Determine the [x, y] coordinate at the center of the cell enclosing the given text.  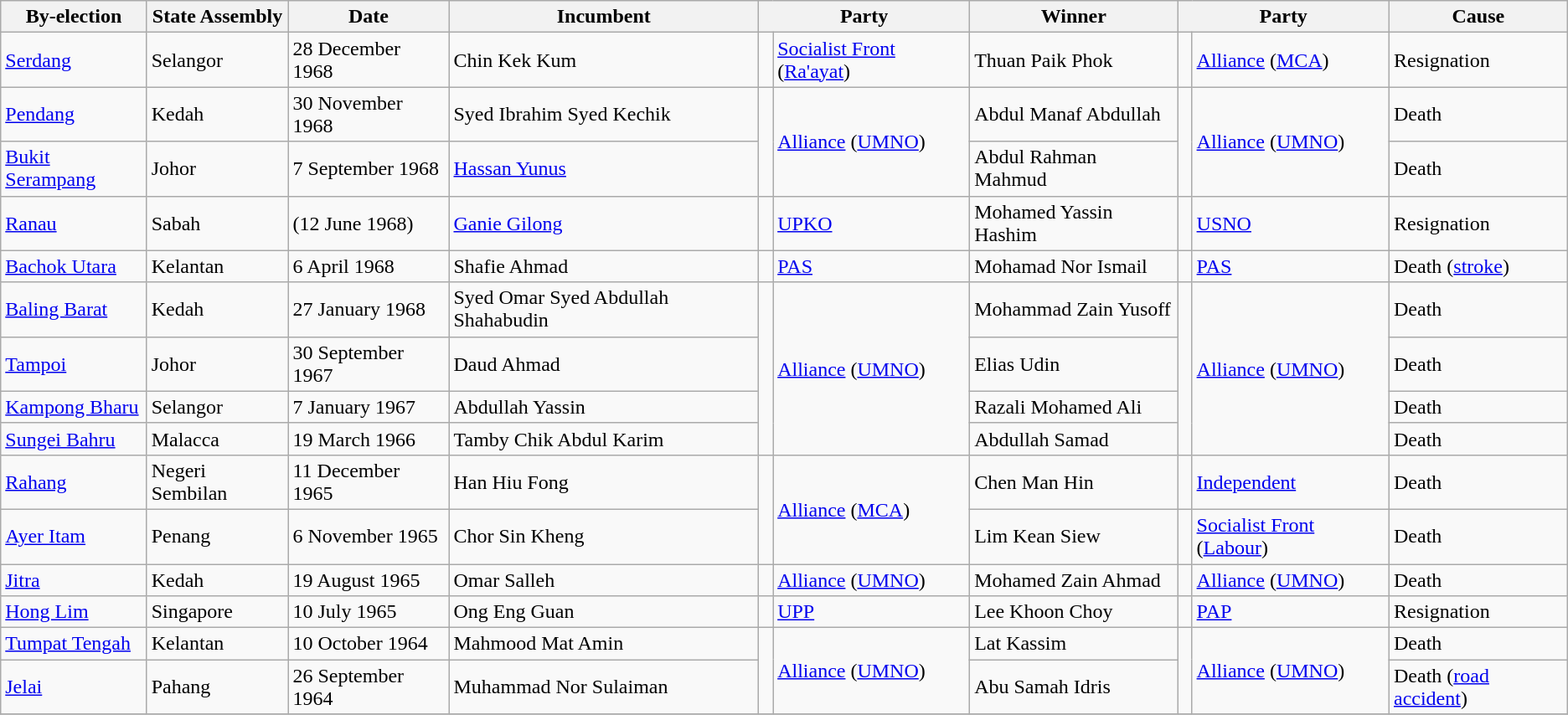
10 October 1964 [369, 644]
Pendang [74, 114]
Muhammad Nor Sulaiman [604, 687]
Cause [1478, 17]
State Assembly [218, 17]
28 December 1968 [369, 60]
7 September 1968 [369, 169]
Hong Lim [74, 612]
Daud Ahmad [604, 363]
11 December 1965 [369, 482]
Lee Khoon Choy [1074, 612]
26 September 1964 [369, 687]
Thuan Paik Phok [1074, 60]
Singapore [218, 612]
Kampong Bharu [74, 407]
Jelai [74, 687]
30 September 1967 [369, 363]
Chen Man Hin [1074, 482]
Omar Salleh [604, 580]
Baling Barat [74, 310]
Death (road accident) [1478, 687]
6 November 1965 [369, 536]
7 January 1967 [369, 407]
6 April 1968 [369, 266]
Han Hiu Fong [604, 482]
Ranau [74, 223]
Ong Eng Guan [604, 612]
Incumbent [604, 17]
Ganie Gilong [604, 223]
Syed Omar Syed Abdullah Shahabudin [604, 310]
Lim Kean Siew [1074, 536]
Malacca [218, 439]
Date [369, 17]
Tumpat Tengah [74, 644]
Serdang [74, 60]
Socialist Front (Labour) [1290, 536]
Shafie Ahmad [604, 266]
(12 June 1968) [369, 223]
Elias Udin [1074, 363]
Jitra [74, 580]
PAP [1290, 612]
Abdul Manaf Abdullah [1074, 114]
Mohamed Zain Ahmad [1074, 580]
Socialist Front (Ra'ayat) [871, 60]
Chor Sin Kheng [604, 536]
Tampoi [74, 363]
Ayer Itam [74, 536]
By-election [74, 17]
Mohamad Nor Ismail [1074, 266]
Mohamed Yassin Hashim [1074, 223]
19 August 1965 [369, 580]
Bachok Utara [74, 266]
Independent [1290, 482]
Abdullah Samad [1074, 439]
Lat Kassim [1074, 644]
Sungei Bahru [74, 439]
Rahang [74, 482]
Death (stroke) [1478, 266]
Abdul Rahman Mahmud [1074, 169]
UPP [871, 612]
Winner [1074, 17]
Bukit Serampang [74, 169]
Mohammad Zain Yusoff [1074, 310]
Pahang [218, 687]
Razali Mohamed Ali [1074, 407]
Abdullah Yassin [604, 407]
UPKO [871, 223]
Mahmood Mat Amin [604, 644]
Chin Kek Kum [604, 60]
Hassan Yunus [604, 169]
Tamby Chik Abdul Karim [604, 439]
27 January 1968 [369, 310]
30 November 1968 [369, 114]
Sabah [218, 223]
10 July 1965 [369, 612]
19 March 1966 [369, 439]
Abu Samah Idris [1074, 687]
Penang [218, 536]
Negeri Sembilan [218, 482]
Syed Ibrahim Syed Kechik [604, 114]
USNO [1290, 223]
